Scan for the cell matching the given text and deliver its (X, Y) coordinate at center. 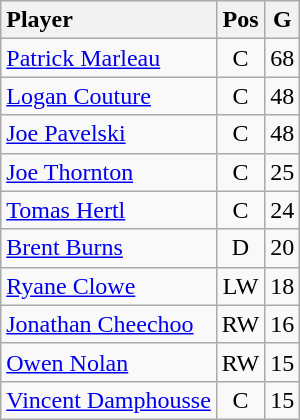
68 (282, 58)
20 (282, 248)
Logan Couture (109, 96)
Pos (240, 20)
Tomas Hertl (109, 210)
Patrick Marleau (109, 58)
Vincent Damphousse (109, 400)
G (282, 20)
18 (282, 286)
Owen Nolan (109, 362)
25 (282, 172)
LW (240, 286)
Player (109, 20)
Ryane Clowe (109, 286)
Joe Pavelski (109, 134)
Brent Burns (109, 248)
Joe Thornton (109, 172)
24 (282, 210)
16 (282, 324)
Jonathan Cheechoo (109, 324)
D (240, 248)
